Provide the (x, y) coordinate of the cell's center where the given text is located.  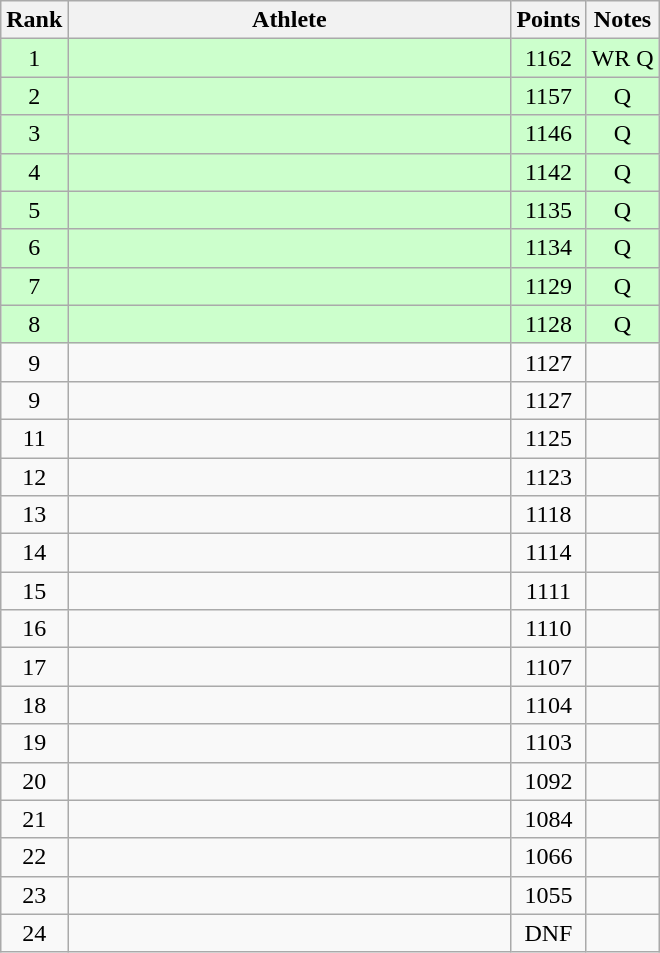
1104 (548, 705)
18 (34, 705)
1110 (548, 629)
11 (34, 438)
1084 (548, 819)
15 (34, 591)
Points (548, 20)
DNF (548, 933)
1111 (548, 591)
1066 (548, 857)
4 (34, 172)
12 (34, 477)
1146 (548, 134)
6 (34, 248)
17 (34, 667)
7 (34, 286)
14 (34, 553)
1162 (548, 58)
1157 (548, 96)
WR Q (622, 58)
Rank (34, 20)
Notes (622, 20)
16 (34, 629)
1142 (548, 172)
1134 (548, 248)
1125 (548, 438)
21 (34, 819)
5 (34, 210)
1129 (548, 286)
1114 (548, 553)
2 (34, 96)
1135 (548, 210)
13 (34, 515)
3 (34, 134)
1128 (548, 324)
1118 (548, 515)
19 (34, 743)
23 (34, 895)
20 (34, 781)
1055 (548, 895)
Athlete (290, 20)
1123 (548, 477)
1092 (548, 781)
1107 (548, 667)
22 (34, 857)
24 (34, 933)
1103 (548, 743)
8 (34, 324)
1 (34, 58)
